Extract the [x, y] coordinate from the center of the cell holding the provided text.  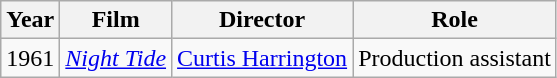
1961 [30, 58]
Director [262, 20]
Year [30, 20]
Curtis Harrington [262, 58]
Night Tide [116, 58]
Production assistant [455, 58]
Role [455, 20]
Film [116, 20]
